Return (X, Y) of the center of cell containing provided text 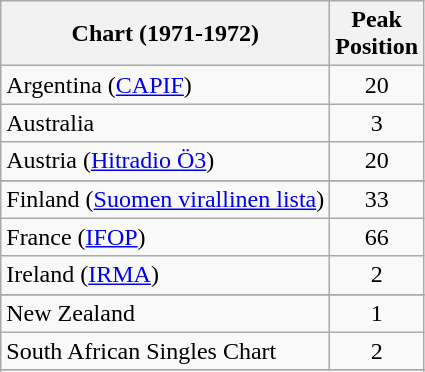
France (IFOP) (166, 237)
Finland (Suomen virallinen lista) (166, 199)
33 (377, 199)
Ireland (IRMA) (166, 275)
Australia (166, 123)
South African Singles Chart (166, 351)
New Zealand (166, 313)
Chart (1971-1972) (166, 34)
3 (377, 123)
PeakPosition (377, 34)
Austria (Hitradio Ö3) (166, 161)
66 (377, 237)
1 (377, 313)
Argentina (CAPIF) (166, 85)
